Return (X, Y) of the center of cell containing provided text 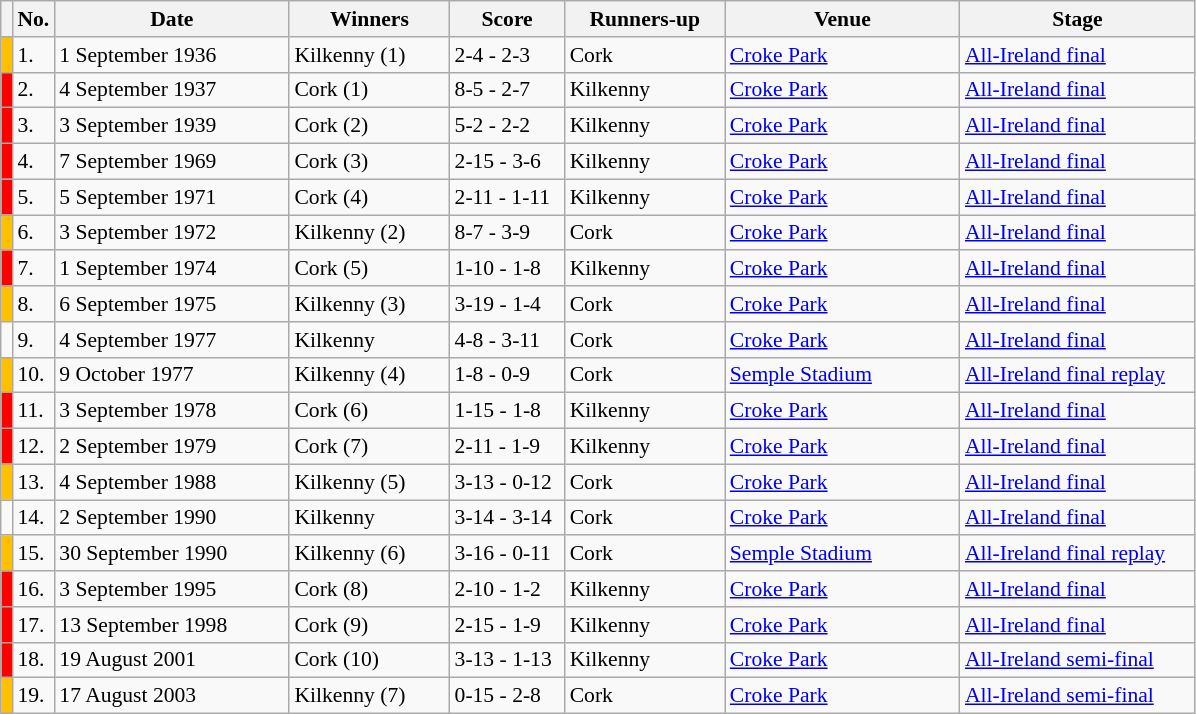
Cork (4) (369, 197)
2 September 1990 (172, 518)
Kilkenny (6) (369, 554)
2-11 - 1-11 (508, 197)
Stage (1078, 19)
Kilkenny (4) (369, 375)
17. (33, 625)
3 September 1995 (172, 589)
12. (33, 447)
4 September 1977 (172, 340)
4 September 1988 (172, 482)
1 September 1974 (172, 269)
Cork (7) (369, 447)
Date (172, 19)
2-15 - 3-6 (508, 162)
Kilkenny (5) (369, 482)
10. (33, 375)
3 September 1972 (172, 233)
Cork (6) (369, 411)
Kilkenny (2) (369, 233)
8-5 - 2-7 (508, 90)
Venue (842, 19)
Cork (3) (369, 162)
3. (33, 126)
4-8 - 3-11 (508, 340)
8-7 - 3-9 (508, 233)
3-16 - 0-11 (508, 554)
3-13 - 1-13 (508, 660)
No. (33, 19)
7 September 1969 (172, 162)
14. (33, 518)
8. (33, 304)
Score (508, 19)
18. (33, 660)
13 September 1998 (172, 625)
2-4 - 2-3 (508, 55)
3 September 1978 (172, 411)
2 September 1979 (172, 447)
5 September 1971 (172, 197)
17 August 2003 (172, 696)
3-14 - 3-14 (508, 518)
4 September 1937 (172, 90)
15. (33, 554)
19. (33, 696)
7. (33, 269)
2-15 - 1-9 (508, 625)
Cork (10) (369, 660)
1 September 1936 (172, 55)
6 September 1975 (172, 304)
Runners-up (645, 19)
Winners (369, 19)
3-19 - 1-4 (508, 304)
13. (33, 482)
3 September 1939 (172, 126)
2-10 - 1-2 (508, 589)
1-15 - 1-8 (508, 411)
4. (33, 162)
Kilkenny (1) (369, 55)
2-11 - 1-9 (508, 447)
9. (33, 340)
2. (33, 90)
3-13 - 0-12 (508, 482)
Kilkenny (7) (369, 696)
9 October 1977 (172, 375)
0-15 - 2-8 (508, 696)
1. (33, 55)
Cork (1) (369, 90)
5. (33, 197)
Cork (2) (369, 126)
Cork (9) (369, 625)
16. (33, 589)
Cork (5) (369, 269)
5-2 - 2-2 (508, 126)
1-8 - 0-9 (508, 375)
19 August 2001 (172, 660)
6. (33, 233)
Kilkenny (3) (369, 304)
1-10 - 1-8 (508, 269)
30 September 1990 (172, 554)
Cork (8) (369, 589)
11. (33, 411)
